Return the (x, y) coordinate for the center point of the cell that contains the specified text.  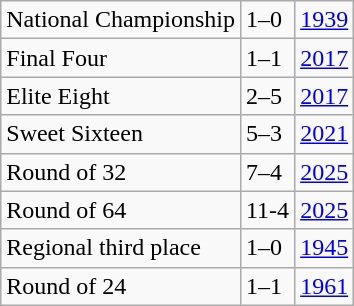
Round of 32 (121, 172)
11-4 (267, 210)
Final Four (121, 58)
1945 (324, 248)
1961 (324, 286)
1939 (324, 20)
7–4 (267, 172)
Round of 64 (121, 210)
5–3 (267, 134)
Round of 24 (121, 286)
Regional third place (121, 248)
2–5 (267, 96)
Elite Eight (121, 96)
National Championship (121, 20)
Sweet Sixteen (121, 134)
2021 (324, 134)
